Determine the [X, Y] coordinate at the center of the cell enclosing the given text.  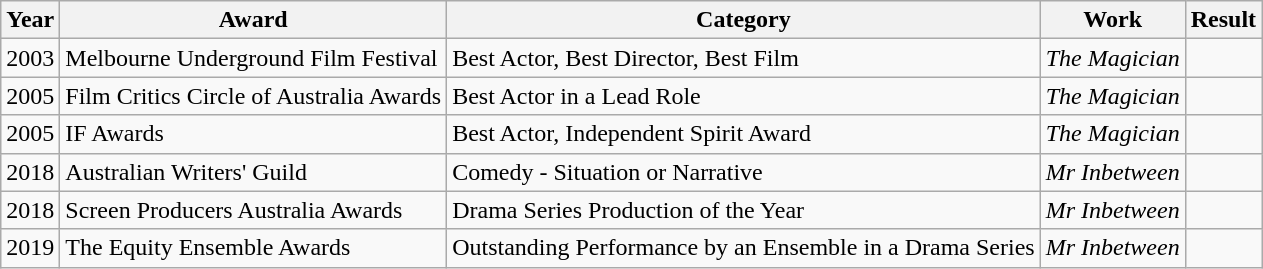
The Equity Ensemble Awards [254, 248]
Screen Producers Australia Awards [254, 210]
Australian Writers' Guild [254, 172]
Award [254, 20]
Best Actor in a Lead Role [744, 96]
Result [1223, 20]
Film Critics Circle of Australia Awards [254, 96]
Outstanding Performance by an Ensemble in a Drama Series [744, 248]
Melbourne Underground Film Festival [254, 58]
Year [30, 20]
2003 [30, 58]
Work [1112, 20]
IF Awards [254, 134]
Best Actor, Best Director, Best Film [744, 58]
Best Actor, Independent Spirit Award [744, 134]
Category [744, 20]
Drama Series Production of the Year [744, 210]
Comedy - Situation or Narrative [744, 172]
2019 [30, 248]
